Capture the cell that displays the provided text and extract its (X, Y) central coordinate. 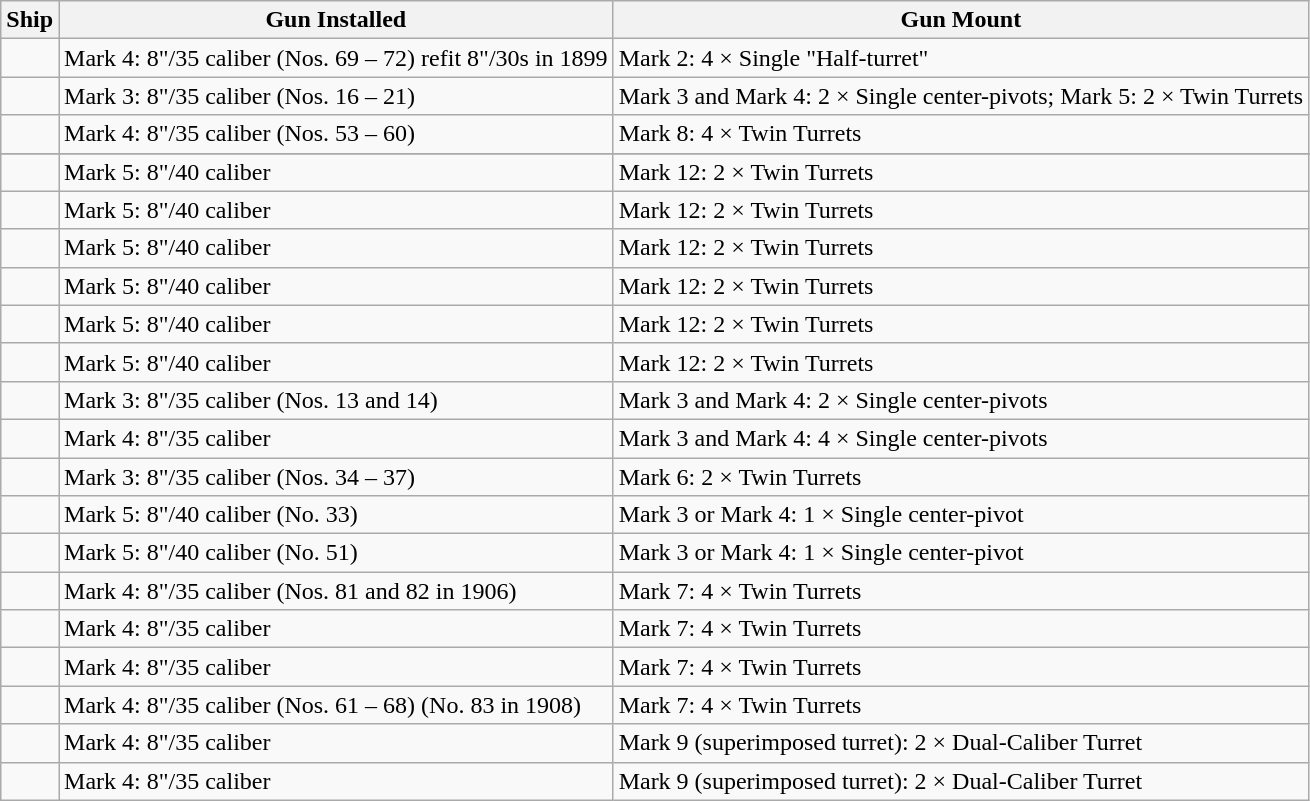
Mark 4: 8"/35 caliber (Nos. 53 – 60) (336, 134)
Gun Installed (336, 20)
Mark 4: 8"/35 caliber (Nos. 61 – 68) (No. 83 in 1908) (336, 705)
Mark 5: 8"/40 caliber (No. 33) (336, 515)
Mark 5: 8"/40 caliber (No. 51) (336, 553)
Mark 4: 8"/35 caliber (Nos. 81 and 82 in 1906) (336, 591)
Mark 3 and Mark 4: 2 × Single center-pivots; Mark 5: 2 × Twin Turrets (960, 96)
Mark 4: 8"/35 caliber (Nos. 69 – 72) refit 8"/30s in 1899 (336, 58)
Ship (30, 20)
Mark 3: 8"/35 caliber (Nos. 13 and 14) (336, 400)
Mark 2: 4 × Single "Half-turret" (960, 58)
Mark 8: 4 × Twin Turrets (960, 134)
Mark 3 and Mark 4: 4 × Single center-pivots (960, 438)
Mark 6: 2 × Twin Turrets (960, 477)
Mark 3: 8"/35 caliber (Nos. 16 – 21) (336, 96)
Gun Mount (960, 20)
Mark 3 and Mark 4: 2 × Single center-pivots (960, 400)
Mark 3: 8"/35 caliber (Nos. 34 – 37) (336, 477)
